Return [x, y] of the center of cell containing provided text 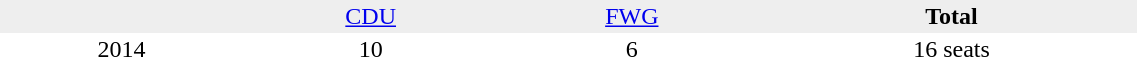
CDU [370, 16]
FWG [632, 16]
Total [951, 16]
